Scan for the cell matching the given text and deliver its (x, y) coordinate at center. 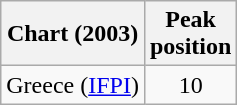
Peakposition (190, 34)
Chart (2003) (73, 34)
Greece (IFPI) (73, 85)
10 (190, 85)
